Pinpoint the cell where the given text exists, returning its [X, Y] midpoint coordinate. 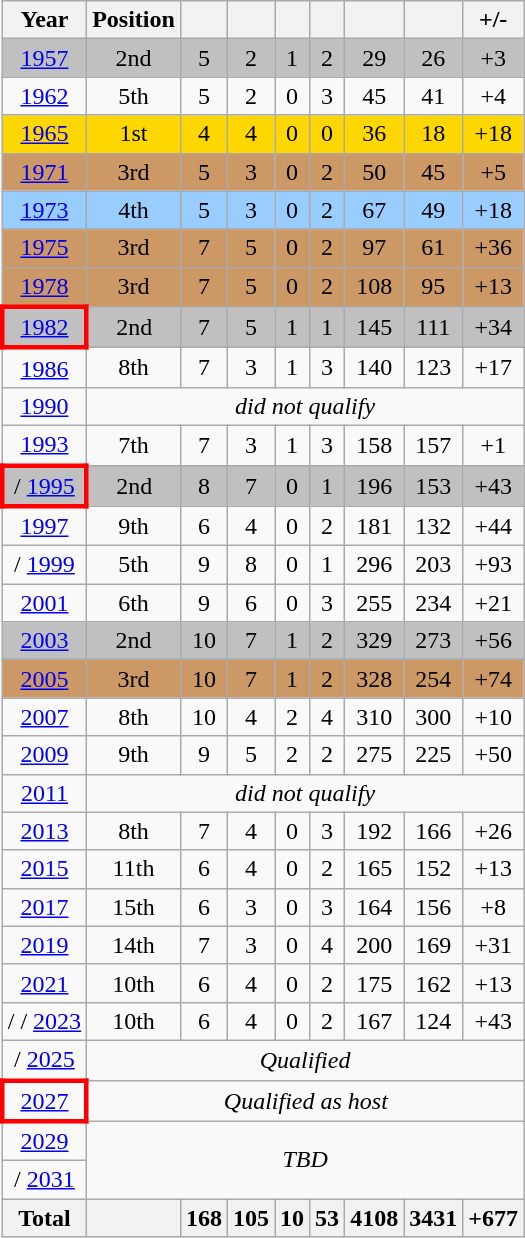
1982 [44, 328]
329 [374, 641]
/ 1995 [44, 486]
2001 [44, 603]
124 [434, 1021]
7th [134, 445]
2003 [44, 641]
1st [134, 134]
165 [374, 869]
164 [374, 907]
192 [374, 831]
14th [134, 945]
+677 [494, 1218]
1986 [44, 368]
273 [434, 641]
105 [250, 1218]
4108 [374, 1218]
+/- [494, 20]
+50 [494, 755]
2027 [44, 1100]
310 [374, 717]
29 [374, 58]
18 [434, 134]
6th [134, 603]
4th [134, 210]
153 [434, 486]
/ 1999 [44, 565]
+26 [494, 831]
/ 2025 [44, 1060]
169 [434, 945]
2013 [44, 831]
255 [374, 603]
+17 [494, 368]
1997 [44, 526]
+36 [494, 248]
26 [434, 58]
167 [374, 1021]
1978 [44, 287]
175 [374, 983]
328 [374, 679]
2005 [44, 679]
166 [434, 831]
111 [434, 328]
225 [434, 755]
Total [44, 1218]
+93 [494, 565]
157 [434, 445]
254 [434, 679]
36 [374, 134]
168 [204, 1218]
+44 [494, 526]
Qualified [306, 1060]
234 [434, 603]
2017 [44, 907]
1965 [44, 134]
200 [374, 945]
11th [134, 869]
1957 [44, 58]
2029 [44, 1141]
1962 [44, 96]
97 [374, 248]
TBD [306, 1160]
15th [134, 907]
132 [434, 526]
1971 [44, 172]
41 [434, 96]
203 [434, 565]
1990 [44, 406]
+21 [494, 603]
61 [434, 248]
+74 [494, 679]
+56 [494, 641]
2021 [44, 983]
108 [374, 287]
2015 [44, 869]
+1 [494, 445]
296 [374, 565]
+4 [494, 96]
Position [134, 20]
275 [374, 755]
123 [434, 368]
1975 [44, 248]
2007 [44, 717]
Year [44, 20]
53 [328, 1218]
3431 [434, 1218]
49 [434, 210]
+34 [494, 328]
140 [374, 368]
Qualified as host [306, 1100]
+31 [494, 945]
/ 2031 [44, 1180]
+8 [494, 907]
50 [374, 172]
+10 [494, 717]
158 [374, 445]
181 [374, 526]
162 [434, 983]
67 [374, 210]
2009 [44, 755]
300 [434, 717]
145 [374, 328]
2011 [44, 793]
+3 [494, 58]
+5 [494, 172]
156 [434, 907]
1973 [44, 210]
/ / 2023 [44, 1021]
2019 [44, 945]
196 [374, 486]
152 [434, 869]
95 [434, 287]
1993 [44, 445]
